Capture the cell that displays the provided text and extract its [x, y] central coordinate. 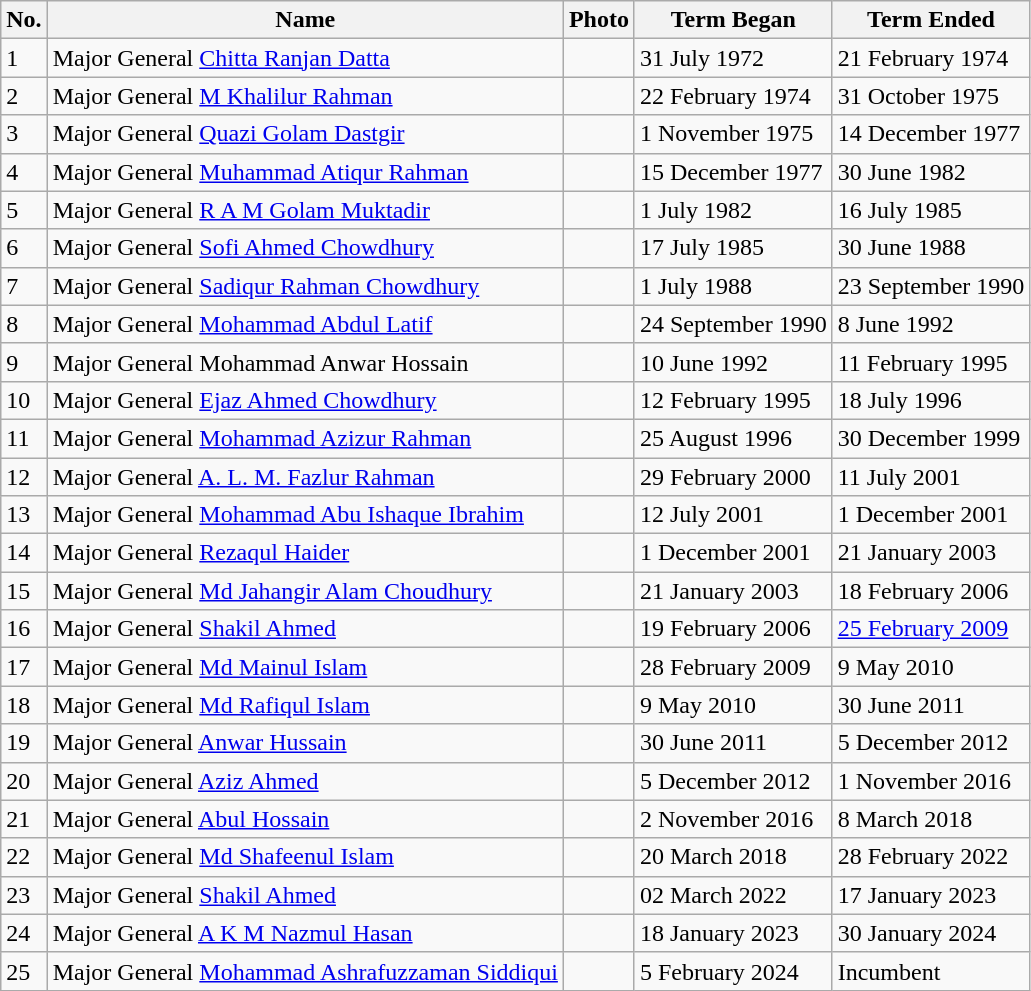
23 [24, 895]
30 June 1988 [931, 248]
1 November 1975 [733, 134]
1 November 2016 [931, 781]
Major General Md Jahangir Alam Choudhury [305, 591]
Major General Chitta Ranjan Datta [305, 58]
21 February 1974 [931, 58]
25 August 1996 [733, 438]
2 November 2016 [733, 819]
No. [24, 20]
30 December 1999 [931, 438]
30 January 2024 [931, 933]
Major General A K M Nazmul Hasan [305, 933]
Major General Mohammad Abu Ishaque Ibrahim [305, 515]
25 [24, 971]
29 February 2000 [733, 477]
Term Ended [931, 20]
15 [24, 591]
2 [24, 96]
15 December 1977 [733, 172]
4 [24, 172]
02 March 2022 [733, 895]
11 February 1995 [931, 362]
Major General R A M Golam Muktadir [305, 210]
Major General Aziz Ahmed [305, 781]
10 [24, 400]
Major General A. L. M. Fazlur Rahman [305, 477]
22 [24, 857]
Major General Md Mainul Islam [305, 667]
12 [24, 477]
22 February 1974 [733, 96]
5 [24, 210]
Major General Rezaqul Haider [305, 553]
8 [24, 324]
3 [24, 134]
Major General Mohammad Azizur Rahman [305, 438]
19 February 2006 [733, 629]
31 October 1975 [931, 96]
Major General Mohammad Ashrafuzzaman Siddiqui [305, 971]
25 February 2009 [931, 629]
11 [24, 438]
18 January 2023 [733, 933]
24 September 1990 [733, 324]
13 [24, 515]
31 July 1972 [733, 58]
5 February 2024 [733, 971]
Major General Md Shafeenul Islam [305, 857]
28 February 2022 [931, 857]
1 July 1988 [733, 286]
Major General Mohammad Anwar Hossain [305, 362]
Incumbent [931, 971]
12 February 1995 [733, 400]
8 March 2018 [931, 819]
17 July 1985 [733, 248]
Major General Ejaz Ahmed Chowdhury [305, 400]
7 [24, 286]
14 December 1977 [931, 134]
16 [24, 629]
11 July 2001 [931, 477]
10 June 1992 [733, 362]
Major General M Khalilur Rahman [305, 96]
20 March 2018 [733, 857]
21 [24, 819]
24 [24, 933]
6 [24, 248]
14 [24, 553]
30 June 1982 [931, 172]
Major General Quazi Golam Dastgir [305, 134]
Major General Sadiqur Rahman Chowdhury [305, 286]
18 July 1996 [931, 400]
Major General Anwar Hussain [305, 743]
28 February 2009 [733, 667]
Major General Sofi Ahmed Chowdhury [305, 248]
19 [24, 743]
9 [24, 362]
Major General Mohammad Abdul Latif [305, 324]
Term Began [733, 20]
16 July 1985 [931, 210]
20 [24, 781]
12 July 2001 [733, 515]
Name [305, 20]
18 [24, 705]
Major General Md Rafiqul Islam [305, 705]
23 September 1990 [931, 286]
Major General Muhammad Atiqur Rahman [305, 172]
Photo [598, 20]
18 February 2006 [931, 591]
17 January 2023 [931, 895]
Major General Abul Hossain [305, 819]
1 July 1982 [733, 210]
1 [24, 58]
8 June 1992 [931, 324]
17 [24, 667]
